Determine the (X, Y) coordinate at the center of the cell enclosing the given text.  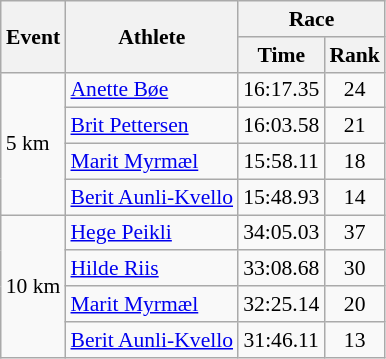
Anette Bøe (152, 90)
33:08.68 (281, 269)
34:05.03 (281, 233)
10 km (34, 286)
20 (354, 304)
Hege Peikli (152, 233)
18 (354, 162)
Rank (354, 55)
16:17.35 (281, 90)
Race (312, 19)
16:03.58 (281, 126)
15:58.11 (281, 162)
Hilde Riis (152, 269)
13 (354, 340)
15:48.93 (281, 197)
32:25.14 (281, 304)
37 (354, 233)
Event (34, 36)
Time (281, 55)
5 km (34, 143)
Athlete (152, 36)
24 (354, 90)
21 (354, 126)
30 (354, 269)
14 (354, 197)
Brit Pettersen (152, 126)
31:46.11 (281, 340)
